From the cell containing the given text, extract its center point as (X, Y) coordinate. 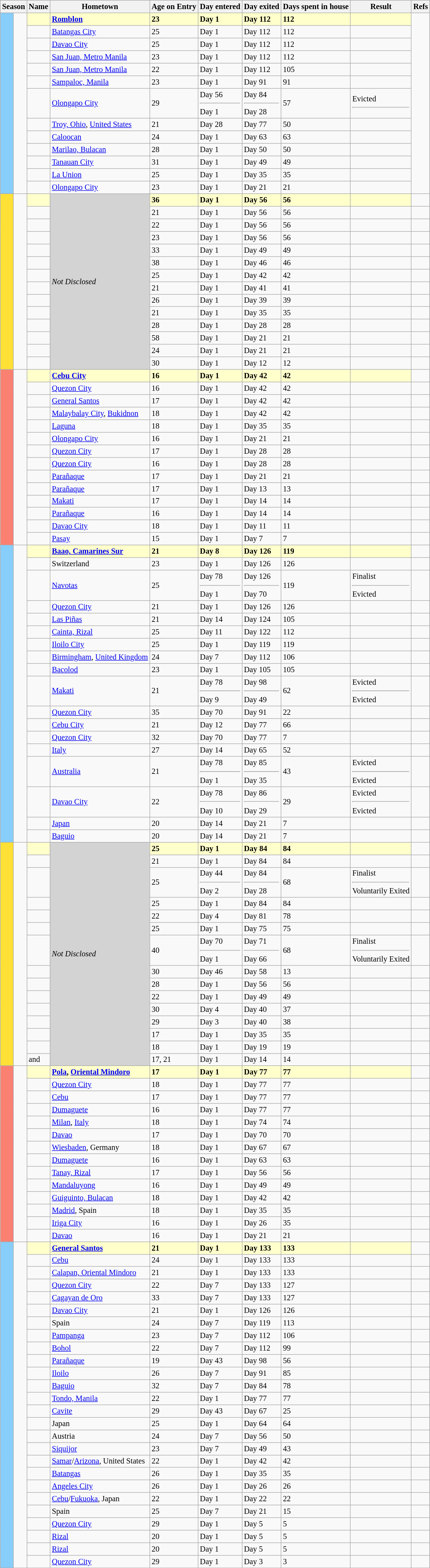
FinalistEvicted (381, 585)
85 (316, 1373)
Mandaluyong (100, 1185)
75 (316, 929)
Milan, Italy (100, 1122)
17, 21 (174, 1059)
Age on Entry (174, 7)
Day 105 (262, 670)
Refs (421, 7)
41 (316, 288)
113 (316, 1323)
Day 122 (262, 632)
Day 78Day 9 (220, 691)
Cainta, Rizal (100, 632)
Tanay, Rizal (100, 1173)
Day 19 (262, 1047)
99 (316, 1348)
36 (174, 200)
Day 70Day 1 (220, 950)
Samar/Arizona, United States (100, 1461)
Day 124 (262, 619)
Day exited (262, 7)
Day entered (220, 7)
Day 65 (262, 750)
Hometown (100, 7)
Day 13 (262, 489)
Result (381, 7)
3 (316, 1562)
Cavite (100, 1411)
Day 78Day 10 (220, 802)
Austria (100, 1436)
Name (38, 7)
Caloocan (100, 137)
27 (174, 750)
Day 86Day 29 (262, 802)
Batangas (100, 1474)
11 (316, 526)
Tanauan City (100, 162)
Day 39 (262, 300)
Wiesbaden, Germany (100, 1148)
Evicted (381, 103)
Season (14, 7)
Day 44Day 2 (220, 882)
Guiguinto, Bulacan (100, 1197)
Calapan, Oriental Mindoro (100, 1273)
Day 58 (262, 972)
Navotas (100, 585)
Day 85Day 35 (262, 772)
and (38, 1059)
Angeles City (100, 1486)
Tondo, Manila (100, 1398)
Day 71Day 66 (262, 950)
74 (316, 1122)
Marilao, Bulacan (100, 150)
Laguna (100, 426)
Day 22 (262, 1499)
Day 56Day 1 (220, 103)
Pasay (100, 539)
64 (316, 1424)
46 (316, 263)
37 (316, 1009)
Pola, Oriental Mindoro (100, 1072)
Day 98 (262, 1361)
Pampanga (100, 1336)
Cebu/Fukuoka, Japan (100, 1499)
Switzerland (100, 564)
Bohol (100, 1348)
Iloilo (100, 1373)
Australia (100, 772)
Troy, Ohio, United States (100, 125)
Madrid, Spain (100, 1210)
Birmingham, United Kingdom (100, 657)
Las Piñas (100, 619)
Italy (100, 750)
Day 81 (262, 916)
Malaybalay City, Bukidnon (100, 413)
70 (316, 1135)
Day 41 (262, 288)
58 (174, 338)
La Union (100, 175)
Days spent in house (316, 7)
Romblon (100, 19)
Cagayan de Oro (100, 1298)
Day 75 (262, 929)
Day 64 (262, 1424)
Day 8 (220, 552)
52 (316, 750)
67 (316, 1148)
Siquijor (100, 1448)
62 (316, 691)
40 (174, 950)
Day 74 (262, 1122)
Iloilo City (100, 645)
Bacolod (100, 670)
Day 50 (262, 150)
Sampaloc, Manila (100, 82)
Baao, Camarines Sur (100, 552)
91 (316, 82)
Day 126Day 70 (262, 585)
39 (316, 300)
31 (174, 162)
Iriga City (100, 1223)
Day 98Day 49 (262, 691)
57 (316, 103)
Batangas City (100, 31)
66 (316, 725)
12 (316, 363)
